Extract the [X, Y] coordinate from the center of the cell holding the provided text.  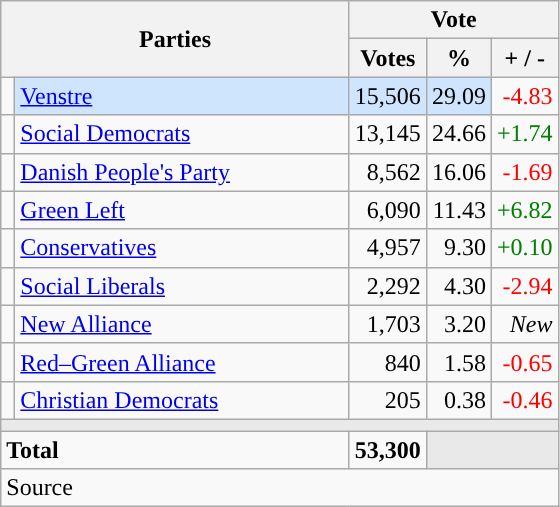
4,957 [388, 248]
Danish People's Party [182, 172]
% [458, 58]
+1.74 [524, 134]
Source [280, 488]
4.30 [458, 286]
Social Democrats [182, 134]
+6.82 [524, 210]
Venstre [182, 96]
3.20 [458, 324]
Parties [176, 39]
+0.10 [524, 248]
15,506 [388, 96]
24.66 [458, 134]
840 [388, 362]
16.06 [458, 172]
New [524, 324]
Green Left [182, 210]
13,145 [388, 134]
6,090 [388, 210]
29.09 [458, 96]
2,292 [388, 286]
+ / - [524, 58]
-0.46 [524, 400]
11.43 [458, 210]
Total [176, 449]
Vote [454, 20]
New Alliance [182, 324]
Social Liberals [182, 286]
Votes [388, 58]
-4.83 [524, 96]
205 [388, 400]
8,562 [388, 172]
-1.69 [524, 172]
Conservatives [182, 248]
9.30 [458, 248]
Red–Green Alliance [182, 362]
1.58 [458, 362]
-2.94 [524, 286]
Christian Democrats [182, 400]
0.38 [458, 400]
-0.65 [524, 362]
53,300 [388, 449]
1,703 [388, 324]
